Return (X, Y) of the center of cell containing provided text 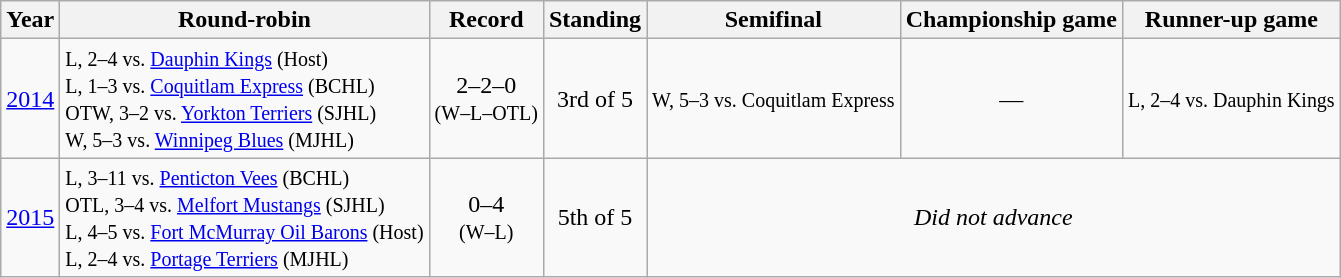
L, 2–4 vs. Dauphin Kings (Host)L, 1–3 vs. Coquitlam Express (BCHL)OTW, 3–2 vs. Yorkton Terriers (SJHL)W, 5–3 vs. Winnipeg Blues (MJHL) (244, 98)
Round-robin (244, 20)
Year (30, 20)
2–2–0(W–L–OTL) (486, 98)
Standing (594, 20)
3rd of 5 (594, 98)
W, 5–3 vs. Coquitlam Express (774, 98)
Record (486, 20)
— (1011, 98)
0–4(W–L) (486, 218)
5th of 5 (594, 218)
Runner-up game (1232, 20)
Championship game (1011, 20)
2014 (30, 98)
Did not advance (994, 218)
L, 2–4 vs. Dauphin Kings (1232, 98)
2015 (30, 218)
Semifinal (774, 20)
L, 3–11 vs. Penticton Vees (BCHL)OTL, 3–4 vs. Melfort Mustangs (SJHL)L, 4–5 vs. Fort McMurray Oil Barons (Host)L, 2–4 vs. Portage Terriers (MJHL) (244, 218)
